Pinpoint the cell where the given text exists, returning its [x, y] midpoint coordinate. 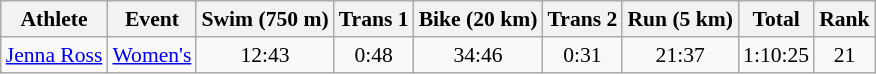
Trans 1 [374, 19]
Run (5 km) [680, 19]
Total [776, 19]
Trans 2 [582, 19]
12:43 [264, 55]
0:31 [582, 55]
Rank [844, 19]
Athlete [54, 19]
34:46 [478, 55]
Swim (750 m) [264, 19]
21:37 [680, 55]
Jenna Ross [54, 55]
1:10:25 [776, 55]
0:48 [374, 55]
21 [844, 55]
Bike (20 km) [478, 19]
Women's [152, 55]
Event [152, 19]
